Locate the cell with the specified text and output its [X, Y] center coordinate. 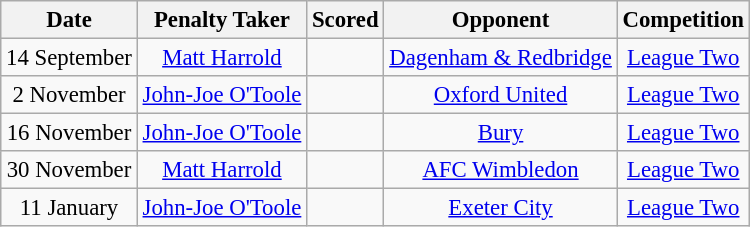
Date [69, 20]
Dagenham & Redbridge [500, 58]
Exeter City [500, 208]
Opponent [500, 20]
16 November [69, 133]
14 September [69, 58]
2 November [69, 95]
11 January [69, 208]
Bury [500, 133]
Competition [683, 20]
Scored [346, 20]
AFC Wimbledon [500, 170]
30 November [69, 170]
Oxford United [500, 95]
Penalty Taker [222, 20]
